Search for the cell housing the specified text and yield its (x, y) center coordinate. 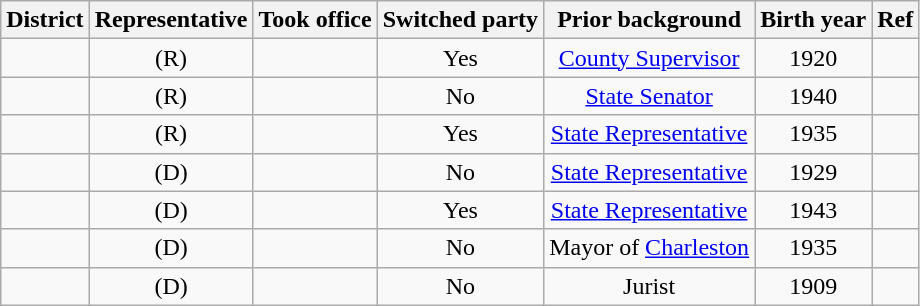
1909 (814, 286)
Mayor of Charleston (650, 248)
Switched party (460, 20)
State Senator (650, 96)
1943 (814, 210)
Birth year (814, 20)
1920 (814, 58)
Jurist (650, 286)
1940 (814, 96)
Ref (896, 20)
Prior background (650, 20)
Took office (315, 20)
District (45, 20)
1929 (814, 172)
County Supervisor (650, 58)
Representative (171, 20)
